Locate the cell with the specified text and output its [X, Y] center coordinate. 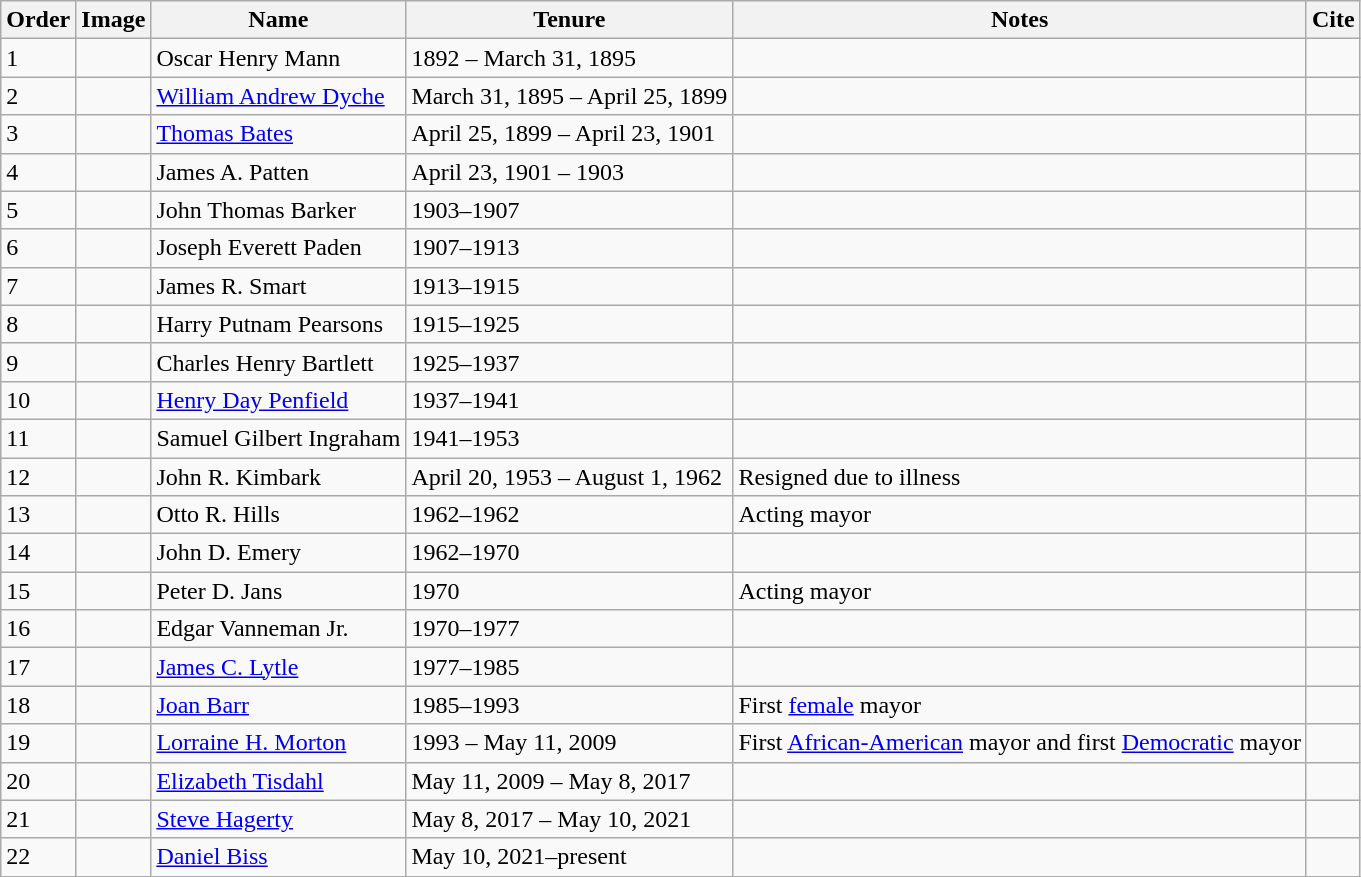
18 [38, 705]
James R. Smart [278, 286]
1925–1937 [570, 362]
Oscar Henry Mann [278, 58]
Joan Barr [278, 705]
3 [38, 134]
1913–1915 [570, 286]
14 [38, 553]
Peter D. Jans [278, 591]
1937–1941 [570, 400]
9 [38, 362]
8 [38, 324]
May 11, 2009 – May 8, 2017 [570, 781]
1962–1970 [570, 553]
John R. Kimbark [278, 477]
1962–1962 [570, 515]
12 [38, 477]
John D. Emery [278, 553]
Thomas Bates [278, 134]
15 [38, 591]
May 10, 2021–present [570, 857]
1903–1907 [570, 210]
13 [38, 515]
16 [38, 629]
April 23, 1901 – 1903 [570, 172]
John Thomas Barker [278, 210]
Name [278, 20]
1970–1977 [570, 629]
17 [38, 667]
1892 – March 31, 1895 [570, 58]
April 25, 1899 – April 23, 1901 [570, 134]
1941–1953 [570, 438]
1977–1985 [570, 667]
April 20, 1953 – August 1, 1962 [570, 477]
May 8, 2017 – May 10, 2021 [570, 819]
Tenure [570, 20]
10 [38, 400]
March 31, 1895 – April 25, 1899 [570, 96]
1970 [570, 591]
William Andrew Dyche [278, 96]
Edgar Vanneman Jr. [278, 629]
1 [38, 58]
6 [38, 248]
20 [38, 781]
James C. Lytle [278, 667]
Order [38, 20]
22 [38, 857]
James A. Patten [278, 172]
2 [38, 96]
Charles Henry Bartlett [278, 362]
Samuel Gilbert Ingraham [278, 438]
1915–1925 [570, 324]
Daniel Biss [278, 857]
First female mayor [1020, 705]
Steve Hagerty [278, 819]
Harry Putnam Pearsons [278, 324]
Resigned due to illness [1020, 477]
7 [38, 286]
Lorraine H. Morton [278, 743]
19 [38, 743]
Elizabeth Tisdahl [278, 781]
5 [38, 210]
Henry Day Penfield [278, 400]
4 [38, 172]
Otto R. Hills [278, 515]
Notes [1020, 20]
11 [38, 438]
1985–1993 [570, 705]
Image [114, 20]
Joseph Everett Paden [278, 248]
First African-American mayor and first Democratic mayor [1020, 743]
21 [38, 819]
Cite [1333, 20]
1907–1913 [570, 248]
1993 – May 11, 2009 [570, 743]
